Return (X, Y) of the center of cell containing provided text 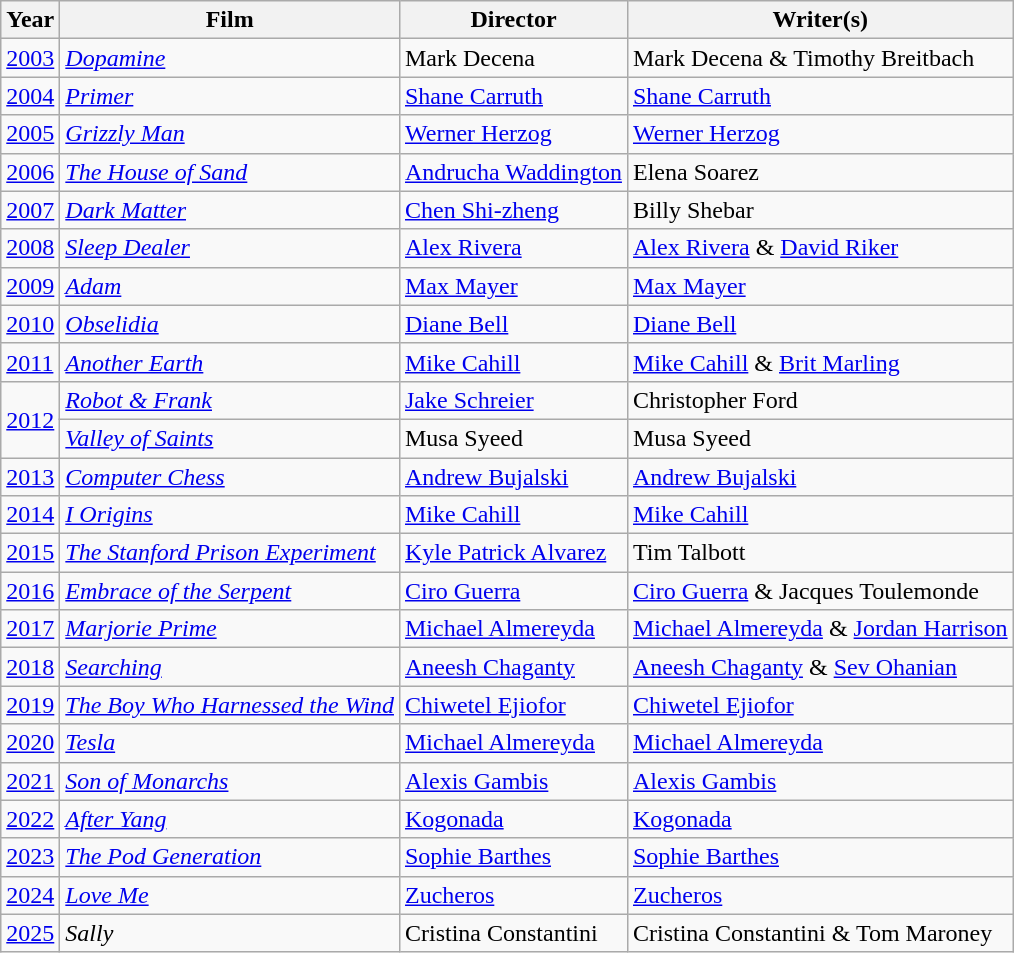
Searching (230, 667)
Elena Soarez (820, 172)
2020 (30, 743)
2016 (30, 591)
The House of Sand (230, 172)
2007 (30, 210)
The Stanford Prison Experiment (230, 553)
Computer Chess (230, 477)
2018 (30, 667)
Valley of Saints (230, 438)
Mark Decena & Timothy Breitbach (820, 58)
2008 (30, 248)
Sally (230, 933)
2025 (30, 933)
Cristina Constantini & Tom Maroney (820, 933)
Year (30, 20)
2021 (30, 781)
Andrucha Waddington (513, 172)
2003 (30, 58)
Cristina Constantini (513, 933)
2012 (30, 419)
Dopamine (230, 58)
Writer(s) (820, 20)
After Yang (230, 819)
2013 (30, 477)
Another Earth (230, 362)
The Boy Who Harnessed the Wind (230, 705)
Son of Monarchs (230, 781)
2006 (30, 172)
2023 (30, 857)
Aneesh Chaganty (513, 667)
Dark Matter (230, 210)
Ciro Guerra & Jacques Toulemonde (820, 591)
2022 (30, 819)
2010 (30, 324)
Chen Shi-zheng (513, 210)
Adam (230, 286)
Aneesh Chaganty & Sev Ohanian (820, 667)
Film (230, 20)
Michael Almereyda & Jordan Harrison (820, 629)
Marjorie Prime (230, 629)
2019 (30, 705)
Robot & Frank (230, 400)
Love Me (230, 895)
2017 (30, 629)
Director (513, 20)
Embrace of the Serpent (230, 591)
The Pod Generation (230, 857)
Alex Rivera & David Riker (820, 248)
Christopher Ford (820, 400)
2011 (30, 362)
Billy Shebar (820, 210)
Tim Talbott (820, 553)
Obselidia (230, 324)
I Origins (230, 515)
Kyle Patrick Alvarez (513, 553)
2009 (30, 286)
2004 (30, 96)
Mike Cahill & Brit Marling (820, 362)
2005 (30, 134)
Ciro Guerra (513, 591)
Primer (230, 96)
2015 (30, 553)
Jake Schreier (513, 400)
Alex Rivera (513, 248)
Mark Decena (513, 58)
Tesla (230, 743)
Sleep Dealer (230, 248)
2024 (30, 895)
Grizzly Man (230, 134)
2014 (30, 515)
